Locate the cell with the specified text and output its (X, Y) center coordinate. 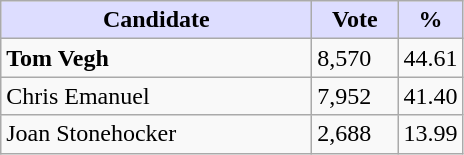
2,688 (355, 134)
7,952 (355, 96)
8,570 (355, 58)
Joan Stonehocker (156, 134)
44.61 (430, 58)
41.40 (430, 96)
Tom Vegh (156, 58)
% (430, 20)
Chris Emanuel (156, 96)
13.99 (430, 134)
Vote (355, 20)
Candidate (156, 20)
